Return the [x, y] coordinate for the center point of the cell that contains the specified text.  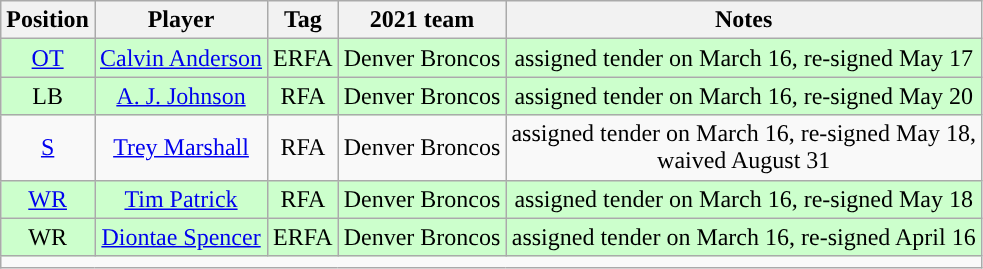
assigned tender on March 16, re-signed April 16 [744, 237]
Tag [304, 20]
assigned tender on March 16, re-signed May 18,waived August 31 [744, 148]
Calvin Anderson [180, 58]
A. J. Johnson [180, 96]
Tim Patrick [180, 199]
2021 team [422, 20]
Position [48, 20]
Diontae Spencer [180, 237]
Notes [744, 20]
LB [48, 96]
Player [180, 20]
S [48, 148]
assigned tender on March 16, re-signed May 18 [744, 199]
Trey Marshall [180, 148]
assigned tender on March 16, re-signed May 17 [744, 58]
assigned tender on March 16, re-signed May 20 [744, 96]
OT [48, 58]
